Capture the cell that displays the provided text and extract its [X, Y] central coordinate. 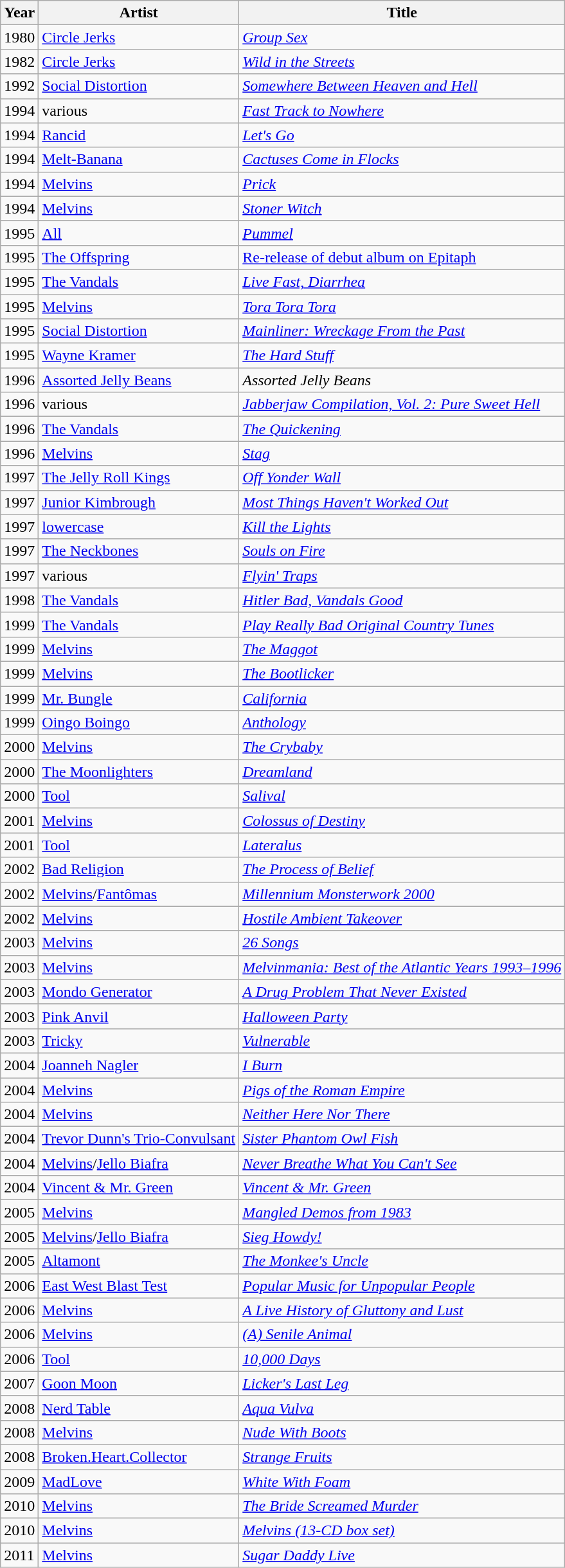
Fast Track to Nowhere [402, 111]
The Quickening [402, 429]
1998 [19, 600]
Somewhere Between Heaven and Hell [402, 86]
Off Yonder Wall [402, 478]
Lateralus [402, 845]
Wild in the Streets [402, 62]
All [139, 233]
A Live History of Gluttony and Lust [402, 1310]
Live Fast, Diarrhea [402, 282]
The Bootlicker [402, 673]
1992 [19, 86]
Sister Phantom Owl Fish [402, 1139]
Artist [139, 13]
Tricky [139, 1041]
10,000 Days [402, 1359]
A Drug Problem That Never Existed [402, 992]
Never Breathe What You Can't See [402, 1163]
Vulnerable [402, 1041]
Popular Music for Unpopular People [402, 1286]
Pigs of the Roman Empire [402, 1090]
Neither Here Nor There [402, 1115]
The Bride Screamed Murder [402, 1506]
MadLove [139, 1481]
Hostile Ambient Takeover [402, 918]
Broken.Heart.Collector [139, 1457]
Mondo Generator [139, 992]
White With Foam [402, 1481]
Trevor Dunn's Trio-Convulsant [139, 1139]
I Burn [402, 1065]
Oingo Boingo [139, 723]
Flyin' Traps [402, 576]
Most Things Haven't Worked Out [402, 502]
lowercase [139, 527]
1982 [19, 62]
The Moonlighters [139, 772]
Mangled Demos from 1983 [402, 1212]
Joanneh Nagler [139, 1065]
Sugar Daddy Live [402, 1555]
Nerd Table [139, 1408]
1980 [19, 37]
Nude With Boots [402, 1432]
Melvins/Fantômas [139, 894]
Mr. Bungle [139, 698]
Pink Anvil [139, 1016]
Jabberjaw Compilation, Vol. 2: Pure Sweet Hell [402, 405]
Tora Tora Tora [402, 307]
The Offspring [139, 257]
Souls on Fire [402, 551]
Bad Religion [139, 870]
Millennium Monsterwork 2000 [402, 894]
(A) Senile Animal [402, 1335]
2009 [19, 1481]
Year [19, 13]
Altamont [139, 1261]
Mainliner: Wreckage From the Past [402, 331]
Kill the Lights [402, 527]
The Neckbones [139, 551]
The Jelly Roll Kings [139, 478]
Licker's Last Leg [402, 1383]
Colossus of Destiny [402, 821]
The Hard Stuff [402, 356]
Melt-Banana [139, 160]
Salival [402, 796]
The Process of Belief [402, 870]
26 Songs [402, 943]
The Monkee's Uncle [402, 1261]
East West Blast Test [139, 1286]
Melvins (13-CD box set) [402, 1531]
California [402, 698]
The Maggot [402, 649]
Cactuses Come in Flocks [402, 160]
Hitler Bad, Vandals Good [402, 600]
Aqua Vulva [402, 1408]
2011 [19, 1555]
Title [402, 13]
Halloween Party [402, 1016]
Re-release of debut album on Epitaph [402, 257]
Pummel [402, 233]
Prick [402, 184]
Stag [402, 453]
Junior Kimbrough [139, 502]
Sieg Howdy! [402, 1237]
Melvinmania: Best of the Atlantic Years 1993–1996 [402, 967]
The Crybaby [402, 747]
Anthology [402, 723]
Stoner Witch [402, 208]
Group Sex [402, 37]
Play Really Bad Original Country Tunes [402, 624]
Goon Moon [139, 1383]
Wayne Kramer [139, 356]
Let's Go [402, 135]
Strange Fruits [402, 1457]
Dreamland [402, 772]
2007 [19, 1383]
Rancid [139, 135]
